Scan for the cell matching the given text and deliver its [x, y] coordinate at center. 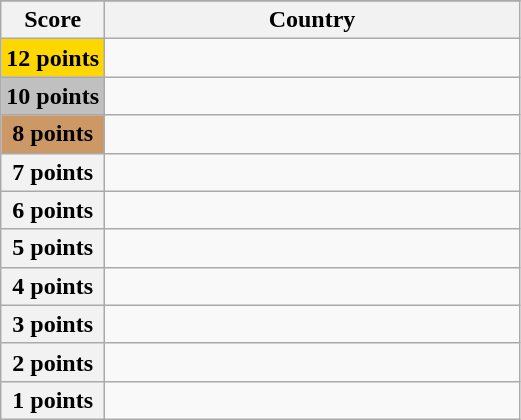
3 points [53, 324]
2 points [53, 362]
Country [312, 20]
5 points [53, 248]
8 points [53, 134]
6 points [53, 210]
10 points [53, 96]
1 points [53, 400]
12 points [53, 58]
4 points [53, 286]
Score [53, 20]
7 points [53, 172]
